From the cell containing the given text, extract its center point as (x, y) coordinate. 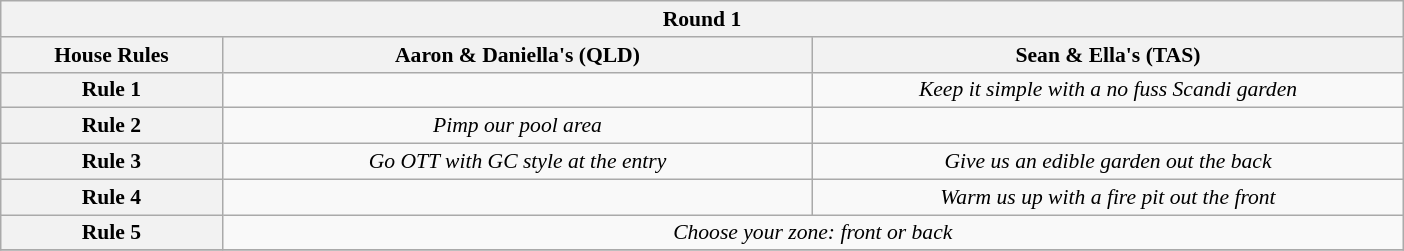
Warm us up with a fire pit out the front (1108, 197)
Choose your zone: front or back (812, 233)
House Rules (112, 55)
Keep it simple with a no fuss Scandi garden (1108, 90)
Give us an edible garden out the back (1108, 162)
Rule 4 (112, 197)
Sean & Ella's (TAS) (1108, 55)
Go OTT with GC style at the entry (518, 162)
Rule 2 (112, 126)
Pimp our pool area (518, 126)
Round 1 (702, 19)
Rule 3 (112, 162)
Rule 5 (112, 233)
Aaron & Daniella's (QLD) (518, 55)
Rule 1 (112, 90)
